Capture the cell that displays the provided text and extract its [X, Y] central coordinate. 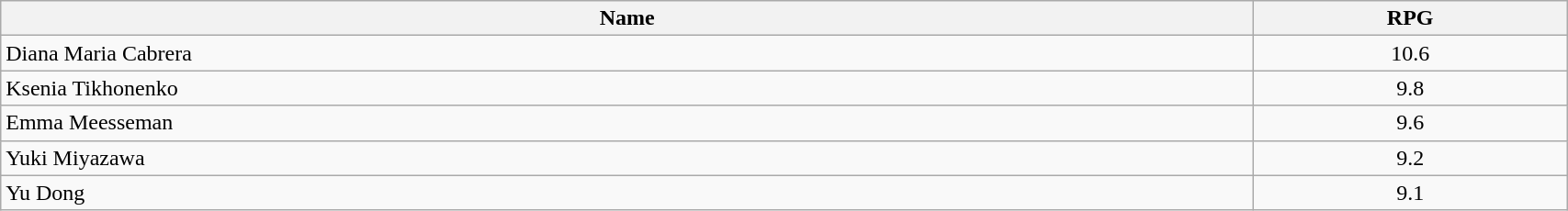
Diana Maria Cabrera [627, 53]
Emma Meesseman [627, 123]
9.6 [1411, 123]
Yuki Miyazawa [627, 158]
10.6 [1411, 53]
RPG [1411, 18]
9.1 [1411, 193]
9.8 [1411, 88]
9.2 [1411, 158]
Ksenia Tikhonenko [627, 88]
Name [627, 18]
Yu Dong [627, 193]
